Capture the cell that displays the provided text and extract its [X, Y] central coordinate. 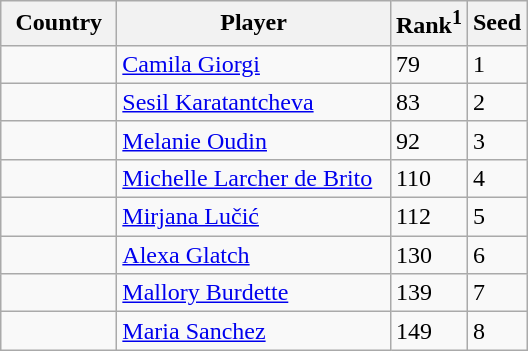
149 [428, 331]
Sesil Karatantcheva [254, 102]
5 [496, 217]
Mirjana Lučić [254, 217]
130 [428, 255]
92 [428, 140]
Player [254, 24]
110 [428, 178]
Michelle Larcher de Brito [254, 178]
2 [496, 102]
3 [496, 140]
112 [428, 217]
8 [496, 331]
79 [428, 64]
Camila Giorgi [254, 64]
Alexa Glatch [254, 255]
Maria Sanchez [254, 331]
Mallory Burdette [254, 293]
4 [496, 178]
139 [428, 293]
7 [496, 293]
1 [496, 64]
83 [428, 102]
Seed [496, 24]
Melanie Oudin [254, 140]
Rank1 [428, 24]
6 [496, 255]
Country [59, 24]
